Capture the cell that displays the provided text and extract its [X, Y] central coordinate. 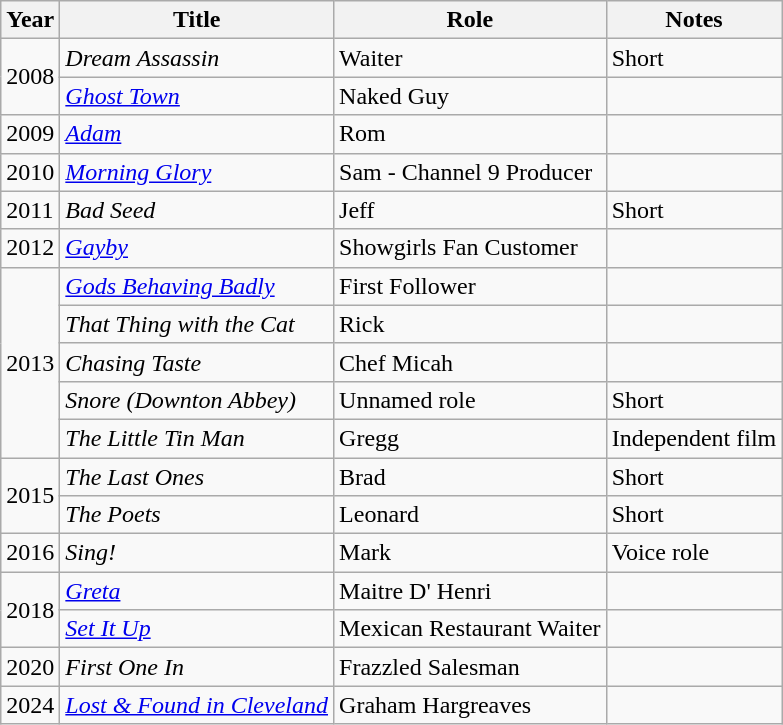
The Poets [197, 515]
2020 [30, 667]
Brad [470, 477]
First One In [197, 667]
First Follower [470, 286]
2018 [30, 610]
2011 [30, 210]
That Thing with the Cat [197, 324]
Role [470, 20]
Greta [197, 591]
Dream Assassin [197, 58]
The Last Ones [197, 477]
2024 [30, 705]
Sing! [197, 553]
Naked Guy [470, 96]
Notes [694, 20]
2009 [30, 134]
Voice role [694, 553]
2008 [30, 77]
Unnamed role [470, 400]
Year [30, 20]
Mexican Restaurant Waiter [470, 629]
Graham Hargreaves [470, 705]
Gregg [470, 438]
Snore (Downton Abbey) [197, 400]
Morning Glory [197, 172]
Title [197, 20]
Sam - Channel 9 Producer [470, 172]
Maitre D' Henri [470, 591]
Bad Seed [197, 210]
Chasing Taste [197, 362]
Mark [470, 553]
2015 [30, 496]
Lost & Found in Cleveland [197, 705]
Adam [197, 134]
Frazzled Salesman [470, 667]
Showgirls Fan Customer [470, 248]
Rom [470, 134]
Leonard [470, 515]
Waiter [470, 58]
2016 [30, 553]
Chef Micah [470, 362]
2010 [30, 172]
2013 [30, 362]
The Little Tin Man [197, 438]
Set It Up [197, 629]
Gods Behaving Badly [197, 286]
Gayby [197, 248]
2012 [30, 248]
Independent film [694, 438]
Jeff [470, 210]
Ghost Town [197, 96]
Rick [470, 324]
